Find where the given text appears and provide that cell's center as (x, y) coordinate. 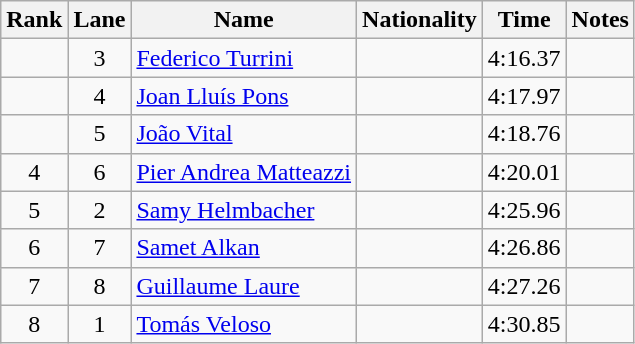
4:20.01 (524, 172)
Samy Helmbacher (244, 210)
4:30.85 (524, 324)
Notes (600, 20)
4:26.86 (524, 248)
Tomás Veloso (244, 324)
Samet Alkan (244, 248)
Nationality (420, 20)
Lane (100, 20)
Pier Andrea Matteazzi (244, 172)
1 (100, 324)
Joan Lluís Pons (244, 96)
4:18.76 (524, 134)
João Vital (244, 134)
Time (524, 20)
3 (100, 58)
4:25.96 (524, 210)
Name (244, 20)
Guillaume Laure (244, 286)
2 (100, 210)
4:27.26 (524, 286)
Federico Turrini (244, 58)
4:17.97 (524, 96)
Rank (34, 20)
4:16.37 (524, 58)
